For the text-containing cell, return its midpoint in (X, Y) coordinate format. 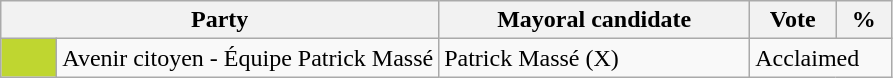
Avenir citoyen - Équipe Patrick Massé (248, 58)
Mayoral candidate (594, 20)
Vote (793, 20)
Patrick Massé (X) (594, 58)
% (864, 20)
Acclaimed (821, 58)
Party (220, 20)
